Scan for the cell matching the given text and deliver its [X, Y] coordinate at center. 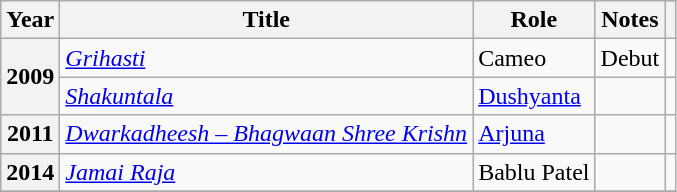
Title [266, 20]
Dushyanta [534, 96]
2009 [30, 77]
Jamai Raja [266, 172]
2011 [30, 134]
Notes [630, 20]
Shakuntala [266, 96]
2014 [30, 172]
Arjuna [534, 134]
Cameo [534, 58]
Role [534, 20]
Debut [630, 58]
Bablu Patel [534, 172]
Year [30, 20]
Dwarkadheesh – Bhagwaan Shree Krishn [266, 134]
Grihasti [266, 58]
